Search for the cell housing the specified text and yield its [X, Y] center coordinate. 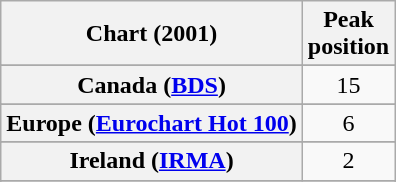
Canada (BDS) [152, 85]
Europe (Eurochart Hot 100) [152, 123]
Chart (2001) [152, 34]
2 [348, 161]
6 [348, 123]
15 [348, 85]
Ireland (IRMA) [152, 161]
Peakposition [348, 34]
